For the text-containing cell, return its midpoint in (x, y) coordinate format. 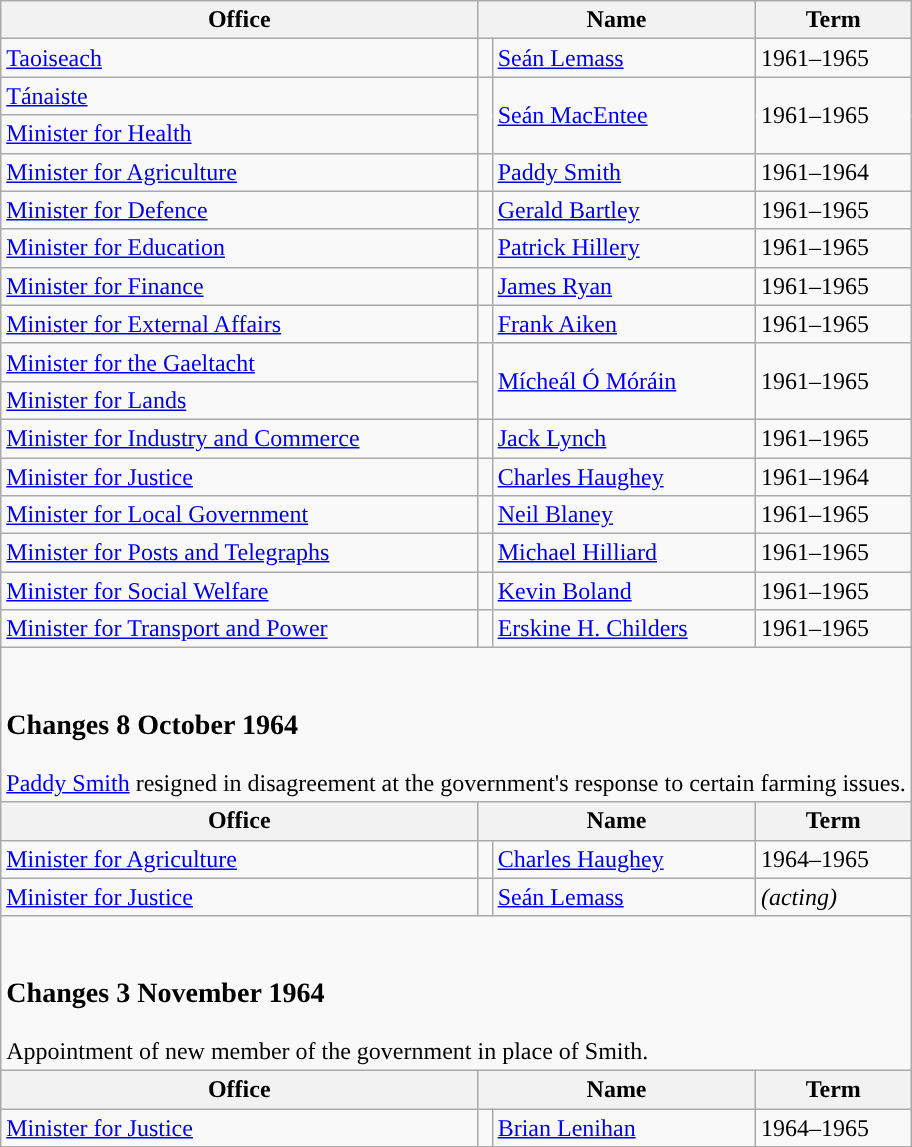
Jack Lynch (624, 438)
Minister for Finance (240, 286)
Minister for the Gaeltacht (240, 362)
Taoiseach (240, 58)
(acting) (833, 897)
Patrick Hillery (624, 248)
Changes 8 October 1964Paddy Smith resigned in disagreement at the government's response to certain farming issues. (456, 725)
Tánaiste (240, 96)
Seán MacEntee (624, 115)
Minister for Defence (240, 210)
Mícheál Ó Móráin (624, 381)
Erskine H. Childers (624, 629)
Gerald Bartley (624, 210)
Brian Lenihan (624, 1127)
Kevin Boland (624, 591)
Minister for Industry and Commerce (240, 438)
Neil Blaney (624, 515)
Minister for Social Welfare (240, 591)
Frank Aiken (624, 324)
Minister for Posts and Telegraphs (240, 553)
Minister for Lands (240, 400)
Minister for Local Government (240, 515)
Michael Hilliard (624, 553)
Minister for Health (240, 134)
Minister for Education (240, 248)
Minister for External Affairs (240, 324)
Minister for Transport and Power (240, 629)
Paddy Smith (624, 172)
James Ryan (624, 286)
Changes 3 November 1964Appointment of new member of the government in place of Smith. (456, 993)
